Provide the (X, Y) coordinate of the cell's center where the given text is located.  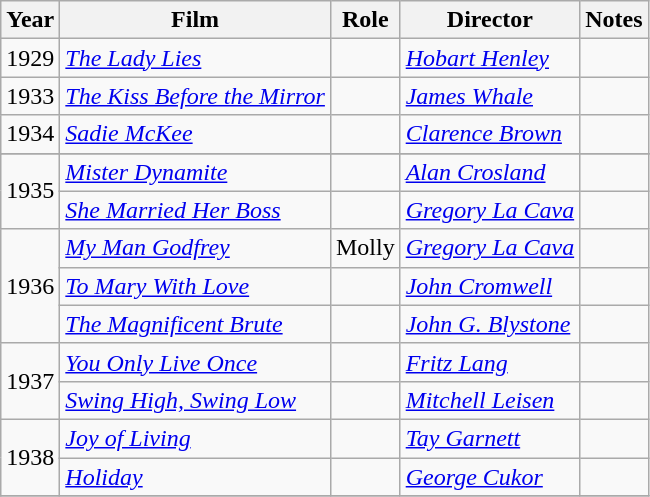
Year (30, 20)
The Lady Lies (196, 58)
She Married Her Boss (196, 210)
Fritz Lang (490, 362)
1937 (30, 381)
1934 (30, 134)
Role (365, 20)
George Cukor (490, 477)
1929 (30, 58)
Clarence Brown (490, 134)
Sadie McKee (196, 134)
John Cromwell (490, 286)
Molly (365, 248)
James Whale (490, 96)
Mitchell Leisen (490, 400)
My Man Godfrey (196, 248)
1936 (30, 286)
Mister Dynamite (196, 172)
Alan Crosland (490, 172)
You Only Live Once (196, 362)
1938 (30, 457)
John G. Blystone (490, 324)
Director (490, 20)
Hobart Henley (490, 58)
1935 (30, 191)
Swing High, Swing Low (196, 400)
Notes (614, 20)
Film (196, 20)
Joy of Living (196, 438)
Tay Garnett (490, 438)
To Mary With Love (196, 286)
The Magnificent Brute (196, 324)
1933 (30, 96)
Holiday (196, 477)
The Kiss Before the Mirror (196, 96)
